Identify which cell holds the provided text, then report its [X, Y] central coordinate. 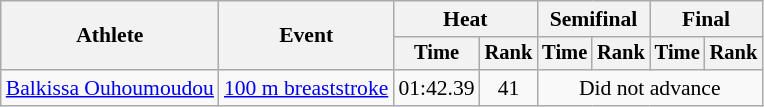
100 m breaststroke [306, 88]
Athlete [110, 36]
Balkissa Ouhoumoudou [110, 88]
Event [306, 36]
Did not advance [650, 88]
Heat [465, 19]
01:42.39 [436, 88]
41 [509, 88]
Final [706, 19]
Semifinal [593, 19]
